Extract the [X, Y] coordinate from the center of the cell holding the provided text.  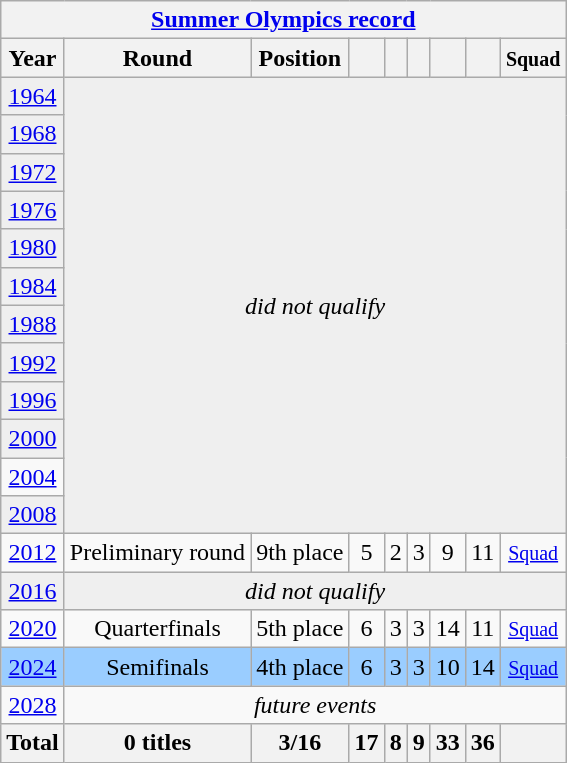
2020 [33, 629]
1980 [33, 248]
Semifinals [157, 667]
Total [33, 743]
2008 [33, 515]
5 [366, 553]
1992 [33, 362]
1964 [33, 96]
1996 [33, 400]
4th place [300, 667]
17 [366, 743]
2000 [33, 438]
3/16 [300, 743]
1976 [33, 210]
5th place [300, 629]
1984 [33, 286]
9th place [300, 553]
10 [448, 667]
1968 [33, 134]
future events [315, 705]
33 [448, 743]
2 [396, 553]
0 titles [157, 743]
2016 [33, 591]
1972 [33, 172]
2024 [33, 667]
1988 [33, 324]
Summer Olympics record [284, 20]
36 [482, 743]
2004 [33, 477]
Preliminary round [157, 553]
Year [33, 58]
Position [300, 58]
Quarterfinals [157, 629]
Round [157, 58]
2012 [33, 553]
2028 [33, 705]
8 [396, 743]
